Locate the cell with the specified text and output its [x, y] center coordinate. 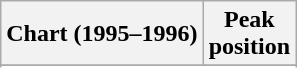
Peakposition [249, 34]
Chart (1995–1996) [102, 34]
